Pinpoint the cell where the given text exists, returning its (x, y) midpoint coordinate. 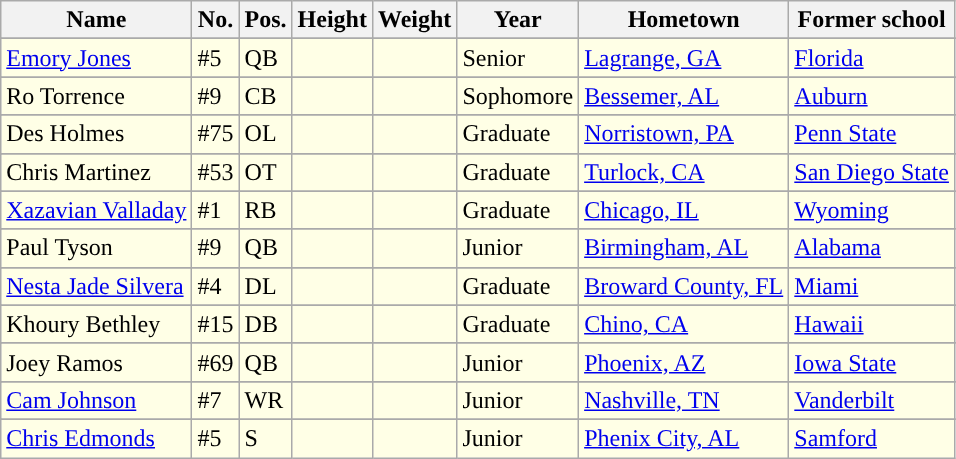
Des Holmes (96, 134)
Chino, CA (684, 324)
Emory Jones (96, 58)
Florida (872, 58)
Weight (414, 20)
CB (266, 96)
#75 (216, 134)
#15 (216, 324)
Name (96, 20)
Lagrange, GA (684, 58)
Joey Ramos (96, 362)
Phoenix, AZ (684, 362)
San Diego State (872, 172)
Hometown (684, 20)
Chris Martinez (96, 172)
Miami (872, 286)
OT (266, 172)
Year (518, 20)
Iowa State (872, 362)
Sophomore (518, 96)
Wyoming (872, 210)
Former school (872, 20)
Bessemer, AL (684, 96)
Pos. (266, 20)
Cam Johnson (96, 400)
#1 (216, 210)
Height (332, 20)
OL (266, 134)
Auburn (872, 96)
Chicago, IL (684, 210)
Birmingham, AL (684, 248)
Nesta Jade Silvera (96, 286)
#7 (216, 400)
Senior (518, 58)
Phenix City, AL (684, 438)
Penn State (872, 134)
Nashville, TN (684, 400)
S (266, 438)
#69 (216, 362)
Paul Tyson (96, 248)
Chris Edmonds (96, 438)
Hawaii (872, 324)
RB (266, 210)
Ro Torrence (96, 96)
#4 (216, 286)
DL (266, 286)
DB (266, 324)
Vanderbilt (872, 400)
Alabama (872, 248)
Xazavian Valladay (96, 210)
#53 (216, 172)
WR (266, 400)
Norristown, PA (684, 134)
Samford (872, 438)
Broward County, FL (684, 286)
No. (216, 20)
Khoury Bethley (96, 324)
Turlock, CA (684, 172)
